Identify which cell holds the provided text, then report its [x, y] central coordinate. 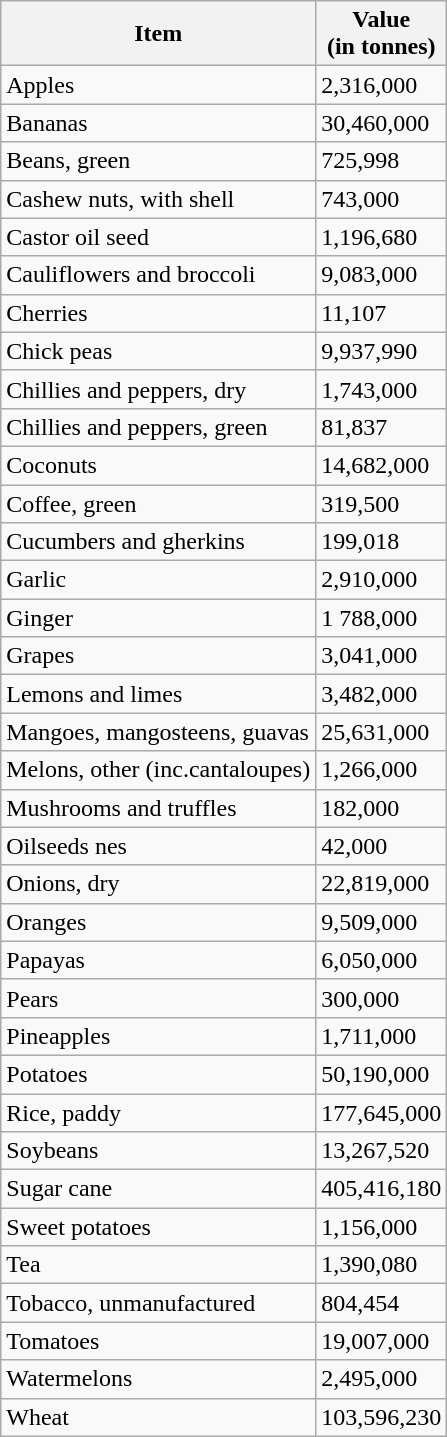
9,083,000 [382, 275]
Coffee, green [158, 503]
319,500 [382, 503]
Cherries [158, 313]
Item [158, 34]
182,000 [382, 808]
199,018 [382, 542]
3,482,000 [382, 694]
2,495,000 [382, 1379]
Cashew nuts, with shell [158, 199]
1,390,080 [382, 1265]
25,631,000 [382, 732]
1,266,000 [382, 770]
Beans, green [158, 161]
Rice, paddy [158, 1113]
Cauliflowers and broccoli [158, 275]
Chick peas [158, 351]
Tobacco, unmanufactured [158, 1303]
11,107 [382, 313]
1 788,000 [382, 618]
743,000 [382, 199]
103,596,230 [382, 1417]
Oilseeds nes [158, 846]
50,190,000 [382, 1074]
Mangoes, mangosteens, guavas [158, 732]
2,316,000 [382, 85]
1,196,680 [382, 237]
1,156,000 [382, 1227]
Onions, dry [158, 884]
Pineapples [158, 1036]
3,041,000 [382, 656]
22,819,000 [382, 884]
Bananas [158, 123]
9,937,990 [382, 351]
Pears [158, 998]
Tea [158, 1265]
Wheat [158, 1417]
Papayas [158, 960]
Tomatoes [158, 1341]
Sweet potatoes [158, 1227]
Coconuts [158, 465]
1,711,000 [382, 1036]
Melons, other (inc.cantaloupes) [158, 770]
81,837 [382, 427]
Grapes [158, 656]
Chillies and peppers, dry [158, 389]
177,645,000 [382, 1113]
9,509,000 [382, 922]
Value(in tonnes) [382, 34]
Watermelons [158, 1379]
Castor oil seed [158, 237]
Apples [158, 85]
Ginger [158, 618]
Garlic [158, 580]
2,910,000 [382, 580]
14,682,000 [382, 465]
Cucumbers and gherkins [158, 542]
Mushrooms and truffles [158, 808]
Soybeans [158, 1151]
42,000 [382, 846]
Potatoes [158, 1074]
405,416,180 [382, 1189]
6,050,000 [382, 960]
Lemons and limes [158, 694]
1,743,000 [382, 389]
19,007,000 [382, 1341]
30,460,000 [382, 123]
Chillies and peppers, green [158, 427]
13,267,520 [382, 1151]
804,454 [382, 1303]
725,998 [382, 161]
Oranges [158, 922]
300,000 [382, 998]
Sugar cane [158, 1189]
